Return (x, y) of the center of cell containing provided text 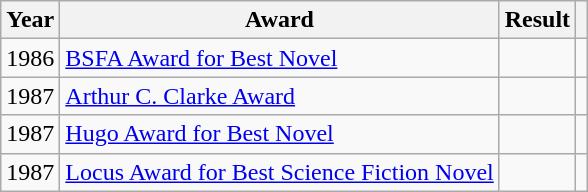
Arthur C. Clarke Award (280, 96)
Hugo Award for Best Novel (280, 134)
Locus Award for Best Science Fiction Novel (280, 172)
1986 (30, 58)
Award (280, 20)
BSFA Award for Best Novel (280, 58)
Year (30, 20)
Result (537, 20)
